Scan for the cell matching the given text and deliver its [X, Y] coordinate at center. 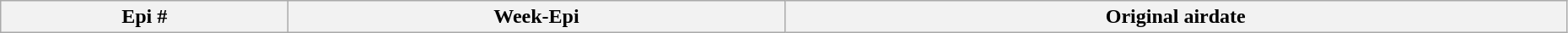
Epi # [145, 17]
Original airdate [1176, 17]
Week-Epi [536, 17]
